Extract the [x, y] coordinate from the center of the cell holding the provided text.  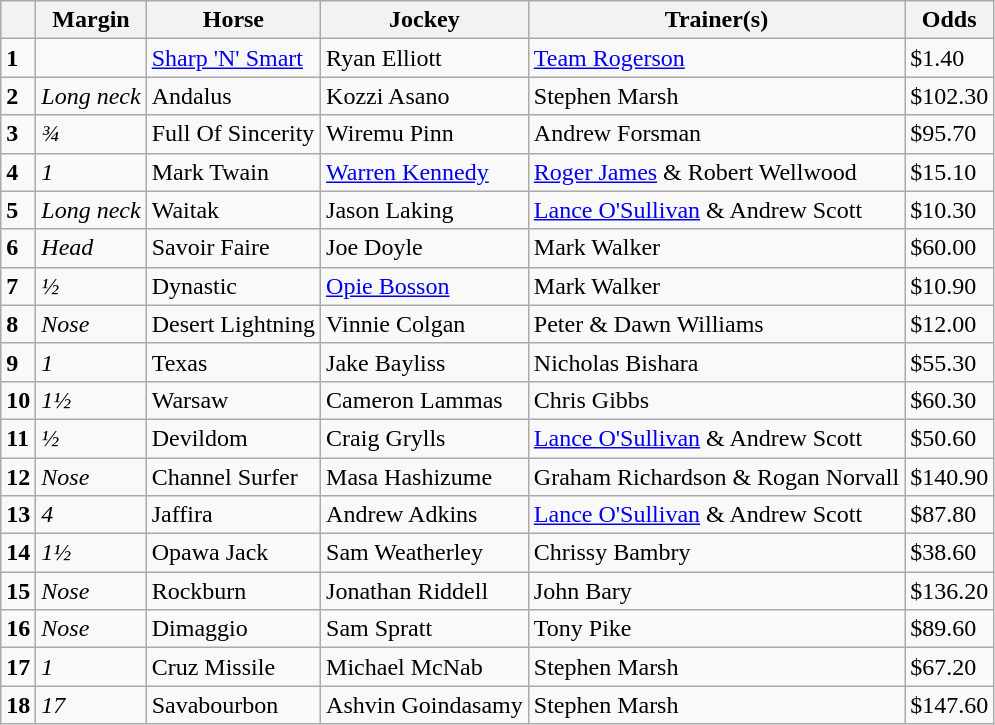
Texas [233, 362]
Chrissy Bambry [716, 553]
$136.20 [950, 591]
$55.30 [950, 362]
Jonathan Riddell [425, 591]
Ashvin Goindasamy [425, 705]
Jason Laking [425, 210]
Horse [233, 20]
Savoir Faire [233, 248]
Trainer(s) [716, 20]
6 [18, 248]
Dynastic [233, 286]
Jaffira [233, 515]
16 [18, 629]
Roger James & Robert Wellwood [716, 172]
14 [18, 553]
12 [18, 477]
Chris Gibbs [716, 400]
7 [18, 286]
Opie Bosson [425, 286]
Wiremu Pinn [425, 134]
3 [18, 134]
Nicholas Bishara [716, 362]
11 [18, 438]
Jockey [425, 20]
8 [18, 324]
John Bary [716, 591]
Odds [950, 20]
9 [18, 362]
5 [18, 210]
Rockburn [233, 591]
Channel Surfer [233, 477]
Cameron Lammas [425, 400]
$89.60 [950, 629]
$10.30 [950, 210]
Sam Weatherley [425, 553]
Opawa Jack [233, 553]
2 [18, 96]
Full Of Sincerity [233, 134]
Andalus [233, 96]
Head [91, 248]
Michael McNab [425, 667]
$60.30 [950, 400]
Peter & Dawn Williams [716, 324]
Vinnie Colgan [425, 324]
$12.00 [950, 324]
$87.80 [950, 515]
10 [18, 400]
Warren Kennedy [425, 172]
$1.40 [950, 58]
Waitak [233, 210]
Dimaggio [233, 629]
Andrew Forsman [716, 134]
Warsaw [233, 400]
Devildom [233, 438]
$102.30 [950, 96]
$38.60 [950, 553]
Masa Hashizume [425, 477]
Tony Pike [716, 629]
Mark Twain [233, 172]
Andrew Adkins [425, 515]
Cruz Missile [233, 667]
Jake Bayliss [425, 362]
18 [18, 705]
Graham Richardson & Rogan Norvall [716, 477]
$140.90 [950, 477]
$15.10 [950, 172]
Team Rogerson [716, 58]
$10.90 [950, 286]
$67.20 [950, 667]
13 [18, 515]
Craig Grylls [425, 438]
Kozzi Asano [425, 96]
$60.00 [950, 248]
Sharp 'N' Smart [233, 58]
Margin [91, 20]
15 [18, 591]
Savabourbon [233, 705]
Joe Doyle [425, 248]
$147.60 [950, 705]
Desert Lightning [233, 324]
$50.60 [950, 438]
$95.70 [950, 134]
Ryan Elliott [425, 58]
Sam Spratt [425, 629]
¾ [91, 134]
